Detect which cell encompasses the target text, then output its [x, y] center coordinate. 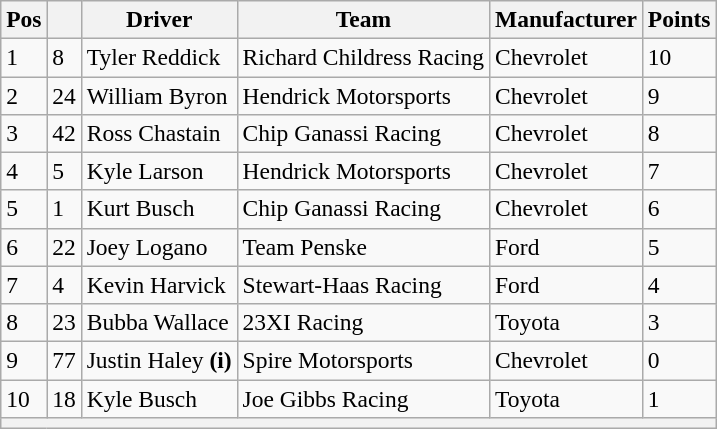
Stewart-Haas Racing [363, 285]
Bubba Wallace [159, 322]
Tyler Reddick [159, 57]
77 [64, 360]
William Byron [159, 95]
Pos [24, 19]
Kyle Larson [159, 171]
Spire Motorsports [363, 360]
Ross Chastain [159, 133]
18 [64, 398]
Justin Haley (i) [159, 360]
Kurt Busch [159, 209]
0 [679, 360]
Richard Childress Racing [363, 57]
Manufacturer [566, 19]
24 [64, 95]
22 [64, 247]
23XI Racing [363, 322]
42 [64, 133]
Points [679, 19]
23 [64, 322]
Kevin Harvick [159, 285]
Kyle Busch [159, 398]
Joe Gibbs Racing [363, 398]
Team [363, 19]
Driver [159, 19]
2 [24, 95]
Joey Logano [159, 247]
Team Penske [363, 247]
